Output the (X, Y) coordinate of the center of the cell containing the given text.  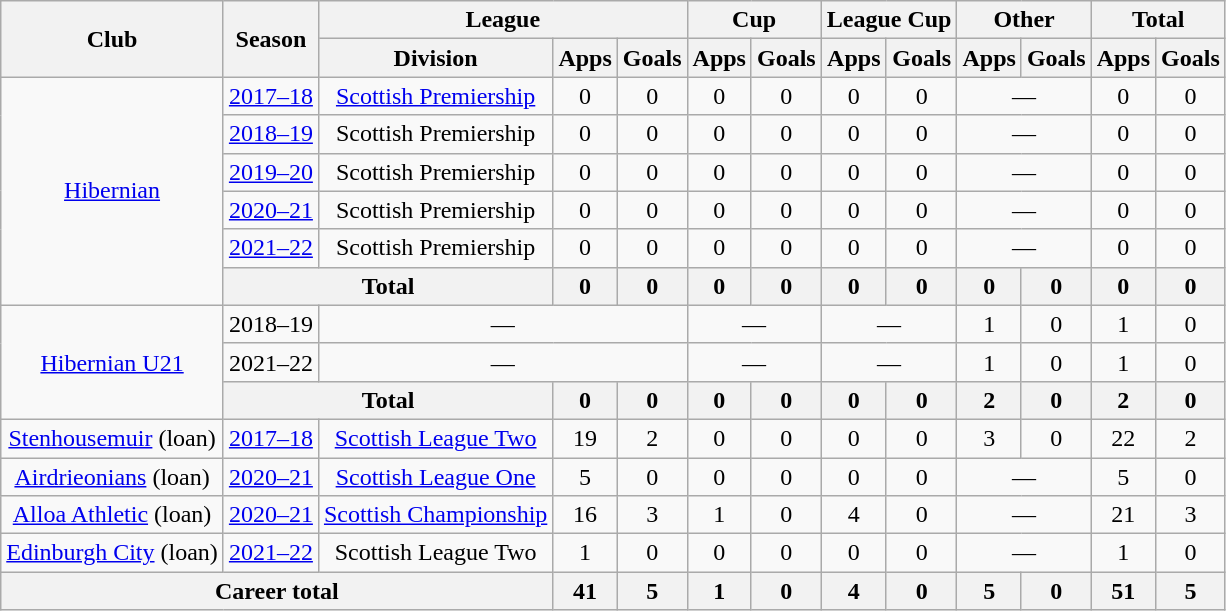
21 (1123, 515)
Season (270, 39)
Other (1024, 20)
Division (435, 58)
16 (585, 515)
Club (112, 39)
League Cup (889, 20)
Hibernian U21 (112, 362)
Cup (754, 20)
41 (585, 591)
Scottish Championship (435, 515)
Scottish League One (435, 477)
League (502, 20)
Career total (277, 591)
Edinburgh City (loan) (112, 553)
2019–20 (270, 172)
Alloa Athletic (loan) (112, 515)
19 (585, 438)
22 (1123, 438)
51 (1123, 591)
Hibernian (112, 191)
Stenhousemuir (loan) (112, 438)
Airdrieonians (loan) (112, 477)
